Scan for the cell matching the given text and deliver its [x, y] coordinate at center. 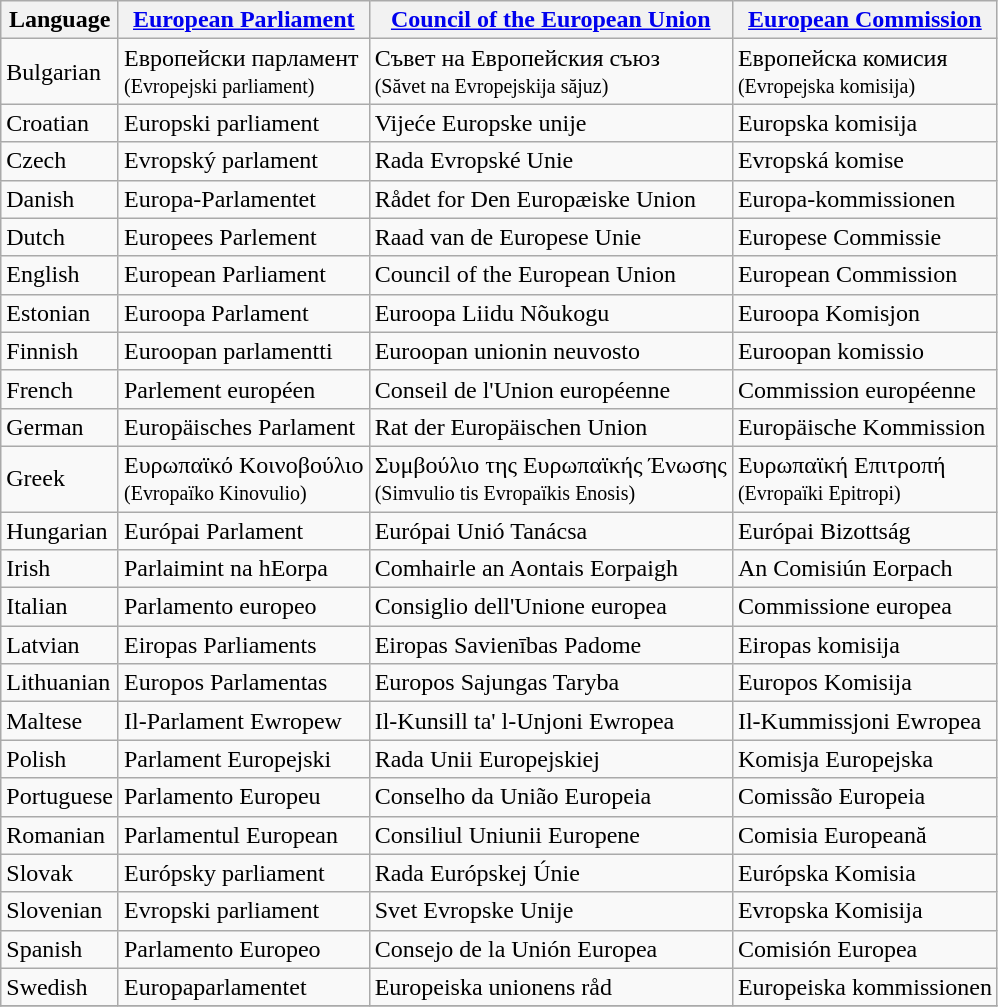
Hungarian [60, 531]
Euroopan unionin neuvosto [550, 351]
Spanish [60, 949]
Európsky parliament [244, 873]
Parlement européen [244, 389]
Maltese [60, 721]
Evropska Komisija [864, 911]
Komisja Europejska [864, 759]
Dutch [60, 237]
Európai Bizottság [864, 531]
Eiropas komisija [864, 645]
Danish [60, 199]
Raad van de Europese Unie [550, 237]
Estonian [60, 313]
Parlamento Europeu [244, 797]
Rådet for Den Europæiske Union [550, 199]
Consiglio dell'Unione europea [550, 607]
An Comisiún Eorpach [864, 569]
Czech [60, 161]
Evropská komise [864, 161]
Italian [60, 607]
Parlament Europejski [244, 759]
Europski parliament [244, 123]
Euroopan parlamentti [244, 351]
Euroopa Parlament [244, 313]
Conseil de l'Union européenne [550, 389]
Europa-kommissionen [864, 199]
Lithuanian [60, 683]
Európai Parlament [244, 531]
Finnish [60, 351]
Europeiska kommissionen [864, 987]
Euroopan komissio [864, 351]
Europäisches Parlament [244, 427]
Parlamento Europeo [244, 949]
Europeiska unionens råd [550, 987]
Comissão Europeia [864, 797]
Eiropas Savienības Padome [550, 645]
Consiliul Uniunii Europene [550, 835]
Evropski parliament [244, 911]
Il-Kunsill ta' l-Unjoni Ewropea [550, 721]
Evropský parlament [244, 161]
Европейска комисия(Evropejska komisija) [864, 72]
Romanian [60, 835]
Il-Parlament Ewropew [244, 721]
Συμβούλιο της Ευρωπαϊκής Ένωσης(Simvulio tis Evropaïkis Enosis) [550, 478]
Europa-Parlamentet [244, 199]
Euroopa Liidu Nõukogu [550, 313]
Vijeće Europske unije [550, 123]
Swedish [60, 987]
Europees Parlement [244, 237]
Europaparlamentet [244, 987]
Európai Unió Tanácsa [550, 531]
Comisia Europeană [864, 835]
Ευρωπαϊκή Επιτροπή(Evropaïki Epitropi) [864, 478]
Rada Unii Europejskiej [550, 759]
Il-Kummissjoni Ewropea [864, 721]
French [60, 389]
Rat der Europäischen Union [550, 427]
Language [60, 20]
Rada Evropské Unie [550, 161]
Európska Komisia [864, 873]
Commission européenne [864, 389]
Slovak [60, 873]
Parlamento europeo [244, 607]
Европейски парламент(Evropejski parliament) [244, 72]
Rada Európskej Únie [550, 873]
Europese Commissie [864, 237]
Europos Komisija [864, 683]
Irish [60, 569]
Svet Evropske Unije [550, 911]
Parlaimint na hEorpa [244, 569]
Comhairle an Aontais Eorpaigh [550, 569]
Polish [60, 759]
Latvian [60, 645]
Consejo de la Unión Europea [550, 949]
Eiropas Parliaments [244, 645]
Parlamentul European [244, 835]
Commissione europea [864, 607]
Euroopa Komisjon [864, 313]
Съвет на Европейския съюз(Săvet na Evropejskija săjuz) [550, 72]
German [60, 427]
Europäische Kommission [864, 427]
Europos Sajungas Taryba [550, 683]
Europos Parlamentas [244, 683]
Greek [60, 478]
Conselho da União Europeia [550, 797]
Portuguese [60, 797]
Comisión Europea [864, 949]
Europska komisija [864, 123]
Ευρωπαϊκό Κοινοβούλιο(Evropaïko Kinovulio) [244, 478]
Croatian [60, 123]
Bulgarian [60, 72]
Slovenian [60, 911]
English [60, 275]
